Determine the [x, y] coordinate at the center of the cell enclosing the given text.  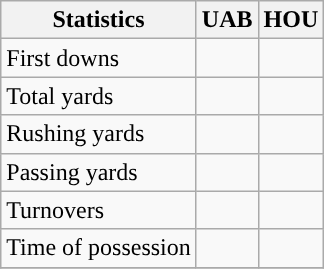
HOU [291, 20]
First downs [99, 58]
Passing yards [99, 172]
Total yards [99, 96]
Statistics [99, 20]
UAB [227, 20]
Time of possession [99, 248]
Rushing yards [99, 134]
Turnovers [99, 210]
